Detect which cell encompasses the target text, then output its [X, Y] center coordinate. 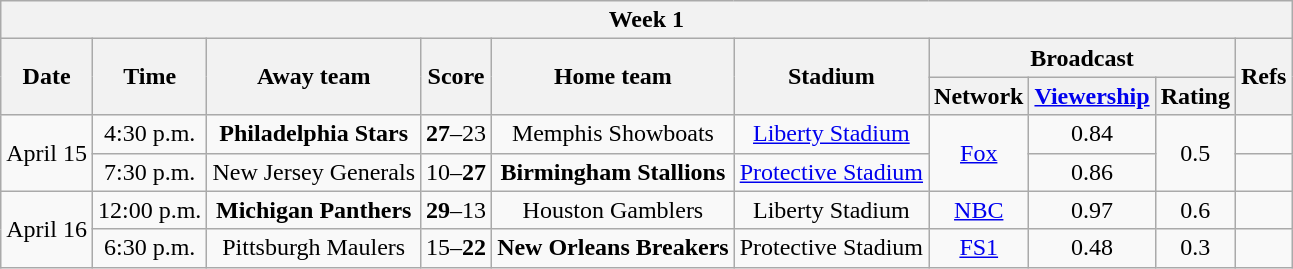
Network [979, 96]
April 16 [47, 229]
10–27 [456, 172]
0.3 [1195, 248]
Home team [614, 77]
Time [149, 77]
0.5 [1195, 153]
0.6 [1195, 210]
Score [456, 77]
Rating [1195, 96]
April 15 [47, 153]
Memphis Showboats [614, 134]
Fox [979, 153]
4:30 p.m. [149, 134]
29–13 [456, 210]
Birmingham Stallions [614, 172]
Houston Gamblers [614, 210]
New Orleans Breakers [614, 248]
Stadium [831, 77]
NBC [979, 210]
0.97 [1092, 210]
27–23 [456, 134]
Refs [1264, 77]
12:00 p.m. [149, 210]
Viewership [1092, 96]
0.48 [1092, 248]
Philadelphia Stars [314, 134]
7:30 p.m. [149, 172]
0.84 [1092, 134]
15–22 [456, 248]
Pittsburgh Maulers [314, 248]
New Jersey Generals [314, 172]
Date [47, 77]
FS1 [979, 248]
6:30 p.m. [149, 248]
Week 1 [646, 20]
Broadcast [1082, 58]
Away team [314, 77]
Michigan Panthers [314, 210]
0.86 [1092, 172]
